Find where the given text appears and provide that cell's center as (X, Y) coordinate. 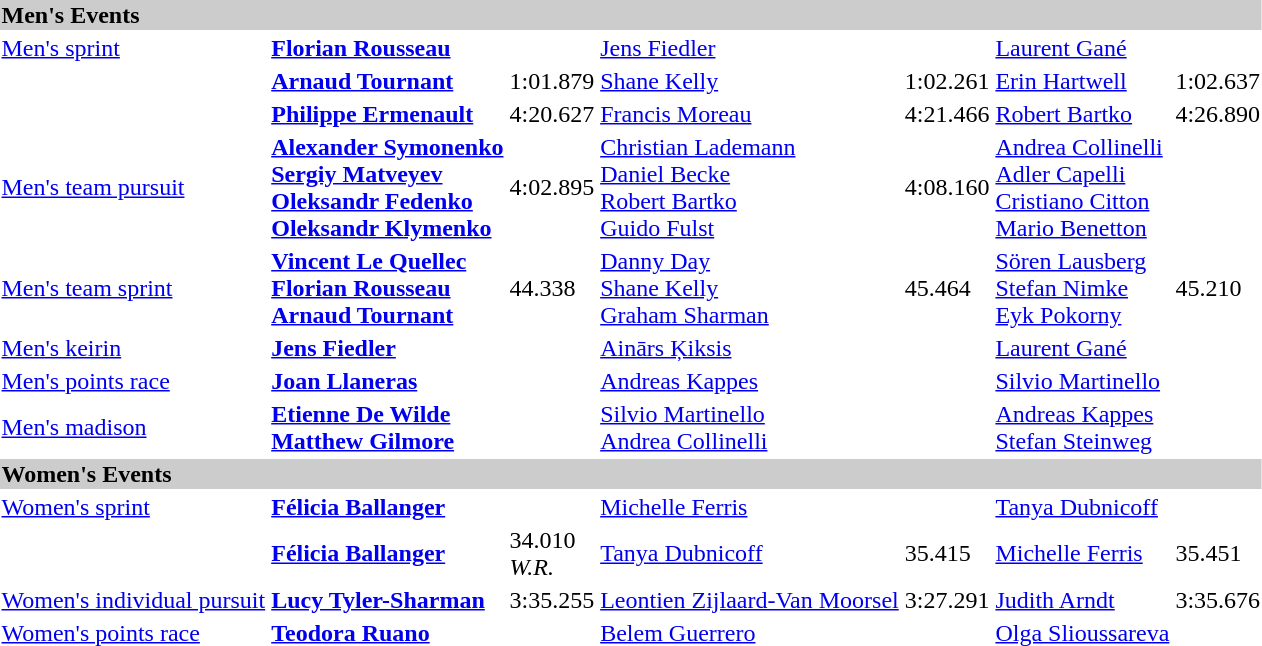
Andreas KappesStefan Steinweg (1082, 428)
3:27.291 (947, 600)
1:02.261 (947, 81)
Philippe Ermenault (388, 114)
Men's madison (134, 428)
Women's Events (631, 474)
Leontien Zijlaard-Van Moorsel (750, 600)
Andreas Kappes (750, 381)
45.210 (1218, 288)
Women's sprint (134, 507)
Silvio MartinelloAndrea Collinelli (750, 428)
4:26.890 (1218, 114)
44.338 (552, 288)
Men's keirin (134, 348)
35.415 (947, 554)
4:21.466 (947, 114)
Men's points race (134, 381)
Etienne De WildeMatthew Gilmore (388, 428)
Shane Kelly (750, 81)
1:02.637 (1218, 81)
Men's team sprint (134, 288)
Arnaud Tournant (388, 81)
Sören LausbergStefan NimkeEyk Pokorny (1082, 288)
Men's sprint (134, 48)
Lucy Tyler-Sharman (388, 600)
Robert Bartko (1082, 114)
4:08.160 (947, 188)
Christian LademannDaniel BeckeRobert BartkoGuido Fulst (750, 188)
4:20.627 (552, 114)
Joan Llaneras (388, 381)
Alexander SymonenkoSergiy MatveyevOleksandr FedenkoOleksandr Klymenko (388, 188)
3:35.676 (1218, 600)
Men's Events (631, 15)
Ainārs Ķiksis (750, 348)
Erin Hartwell (1082, 81)
4:02.895 (552, 188)
34.010W.R. (552, 554)
Vincent Le QuellecFlorian RousseauArnaud Tournant (388, 288)
Francis Moreau (750, 114)
Men's team pursuit (134, 188)
35.451 (1218, 554)
Women's individual pursuit (134, 600)
1:01.879 (552, 81)
Silvio Martinello (1082, 381)
Andrea CollinelliAdler CapelliCristiano CittonMario Benetton (1082, 188)
Judith Arndt (1082, 600)
45.464 (947, 288)
Danny DayShane KellyGraham Sharman (750, 288)
Florian Rousseau (388, 48)
3:35.255 (552, 600)
